Extract the (x, y) coordinate from the center of the cell holding the provided text.  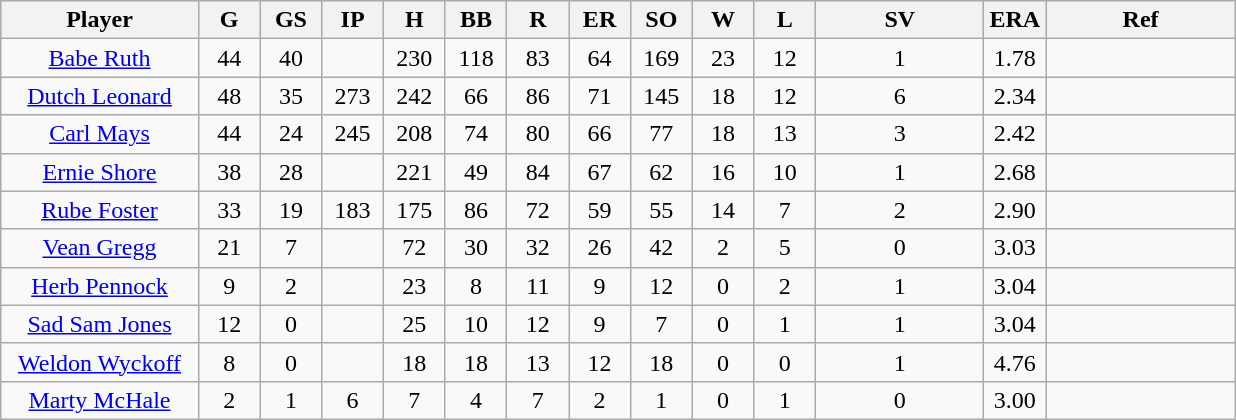
Marty McHale (100, 400)
118 (476, 58)
W (723, 20)
L (785, 20)
Herb Pennock (100, 286)
83 (538, 58)
2.68 (1015, 172)
5 (785, 248)
2.34 (1015, 96)
Ref (1141, 20)
245 (353, 134)
38 (229, 172)
4 (476, 400)
16 (723, 172)
49 (476, 172)
GS (291, 20)
BB (476, 20)
3.00 (1015, 400)
48 (229, 96)
Vean Gregg (100, 248)
62 (661, 172)
G (229, 20)
175 (414, 210)
273 (353, 96)
169 (661, 58)
Weldon Wyckoff (100, 362)
64 (600, 58)
208 (414, 134)
42 (661, 248)
67 (600, 172)
77 (661, 134)
28 (291, 172)
21 (229, 248)
32 (538, 248)
H (414, 20)
Rube Foster (100, 210)
Carl Mays (100, 134)
SV (900, 20)
221 (414, 172)
25 (414, 324)
2.90 (1015, 210)
74 (476, 134)
Dutch Leonard (100, 96)
242 (414, 96)
30 (476, 248)
183 (353, 210)
4.76 (1015, 362)
40 (291, 58)
71 (600, 96)
14 (723, 210)
35 (291, 96)
SO (661, 20)
3.03 (1015, 248)
11 (538, 286)
19 (291, 210)
2.42 (1015, 134)
55 (661, 210)
84 (538, 172)
145 (661, 96)
IP (353, 20)
80 (538, 134)
Ernie Shore (100, 172)
Sad Sam Jones (100, 324)
1.78 (1015, 58)
33 (229, 210)
3 (900, 134)
59 (600, 210)
24 (291, 134)
230 (414, 58)
ERA (1015, 20)
Babe Ruth (100, 58)
ER (600, 20)
Player (100, 20)
26 (600, 248)
R (538, 20)
